Locate the cell with the specified text and output its [X, Y] center coordinate. 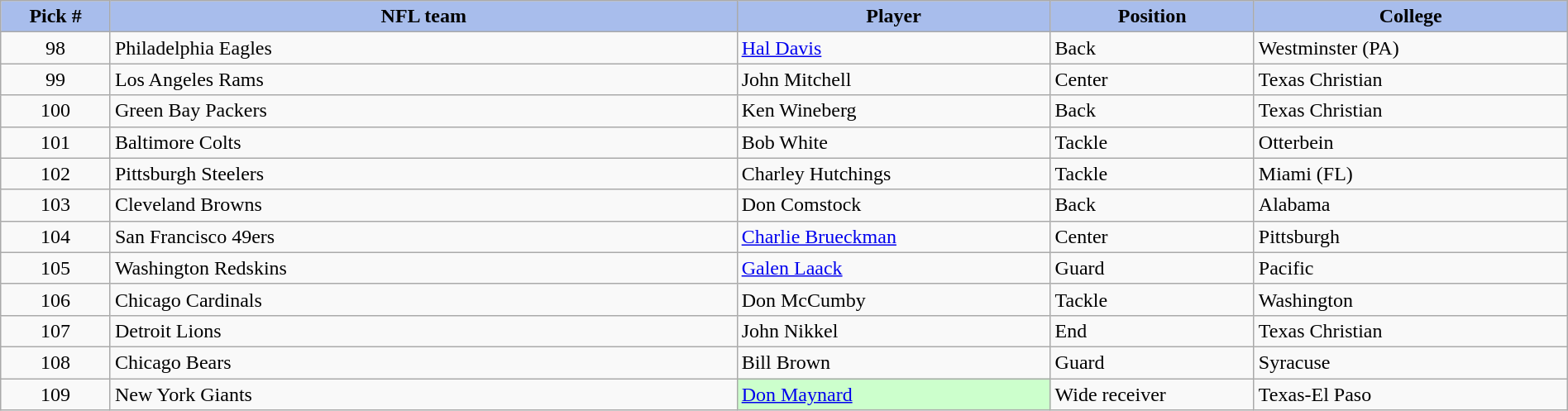
102 [56, 174]
103 [56, 205]
Syracuse [1411, 362]
College [1411, 17]
Bob White [893, 142]
Chicago Cardinals [423, 299]
Player [893, 17]
98 [56, 48]
109 [56, 394]
Wide receiver [1152, 394]
Don Maynard [893, 394]
San Francisco 49ers [423, 237]
Texas-El Paso [1411, 394]
Chicago Bears [423, 362]
Westminster (PA) [1411, 48]
105 [56, 268]
106 [56, 299]
Philadelphia Eagles [423, 48]
Position [1152, 17]
104 [56, 237]
99 [56, 79]
Washington [1411, 299]
Washington Redskins [423, 268]
Miami (FL) [1411, 174]
Otterbein [1411, 142]
108 [56, 362]
New York Giants [423, 394]
Pittsburgh [1411, 237]
End [1152, 331]
Detroit Lions [423, 331]
Cleveland Browns [423, 205]
Pittsburgh Steelers [423, 174]
Ken Wineberg [893, 111]
Los Angeles Rams [423, 79]
John Nikkel [893, 331]
Don Comstock [893, 205]
101 [56, 142]
Pacific [1411, 268]
Bill Brown [893, 362]
Don McCumby [893, 299]
100 [56, 111]
Baltimore Colts [423, 142]
Hal Davis [893, 48]
Charley Hutchings [893, 174]
Pick # [56, 17]
Galen Laack [893, 268]
107 [56, 331]
NFL team [423, 17]
Green Bay Packers [423, 111]
Charlie Brueckman [893, 237]
Alabama [1411, 205]
John Mitchell [893, 79]
